Find where the given text appears and provide that cell's center as [X, Y] coordinate. 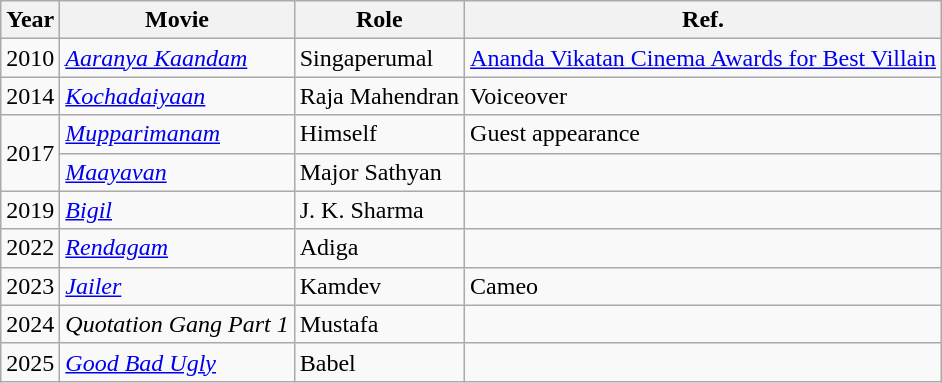
2023 [30, 286]
J. K. Sharma [379, 210]
Ref. [704, 20]
Maayavan [177, 172]
Bigil [177, 210]
Guest appearance [704, 134]
2019 [30, 210]
Adiga [379, 248]
Babel [379, 362]
Year [30, 20]
Kochadaiyaan [177, 96]
Rendagam [177, 248]
2025 [30, 362]
Singaperumal [379, 58]
Himself [379, 134]
Cameo [704, 286]
2024 [30, 324]
Raja Mahendran [379, 96]
Quotation Gang Part 1 [177, 324]
Aaranya Kaandam [177, 58]
2022 [30, 248]
Movie [177, 20]
Mustafa [379, 324]
2010 [30, 58]
2017 [30, 153]
Mupparimanam [177, 134]
Voiceover [704, 96]
Role [379, 20]
Good Bad Ugly [177, 362]
Kamdev [379, 286]
Jailer [177, 286]
Ananda Vikatan Cinema Awards for Best Villain [704, 58]
2014 [30, 96]
Major Sathyan [379, 172]
